Scan for the cell matching the given text and deliver its [x, y] coordinate at center. 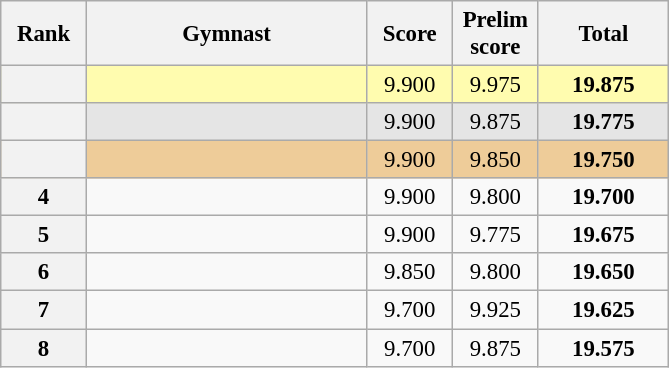
19.700 [604, 197]
19.650 [604, 273]
7 [44, 310]
19.675 [604, 235]
5 [44, 235]
19.750 [604, 160]
Gymnast [226, 34]
9.975 [496, 85]
9.775 [496, 235]
19.875 [604, 85]
19.575 [604, 348]
6 [44, 273]
19.625 [604, 310]
8 [44, 348]
Score [410, 34]
9.925 [496, 310]
19.775 [604, 122]
Rank [44, 34]
Prelim score [496, 34]
Total [604, 34]
4 [44, 197]
